Determine the [x, y] coordinate at the center of the cell enclosing the given text.  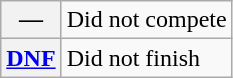
Did not compete [146, 20]
— [31, 20]
DNF [31, 58]
Did not finish [146, 58]
